From the cell containing the given text, extract its center point as [x, y] coordinate. 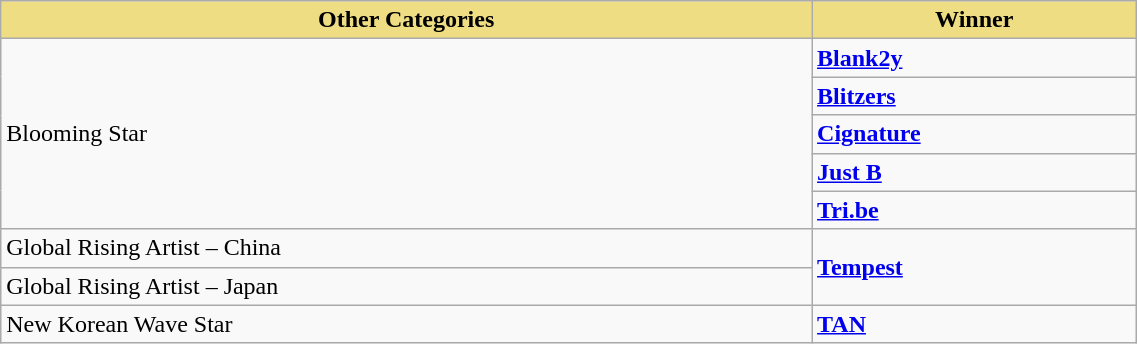
Just B [974, 172]
Global Rising Artist – Japan [406, 286]
Global Rising Artist – China [406, 248]
TAN [974, 324]
Tempest [974, 267]
Tri.be [974, 210]
Blitzers [974, 96]
New Korean Wave Star [406, 324]
Winner [974, 20]
Other Categories [406, 20]
Cignature [974, 134]
Blooming Star [406, 134]
Blank2y [974, 58]
